Identify which cell holds the provided text, then report its [x, y] central coordinate. 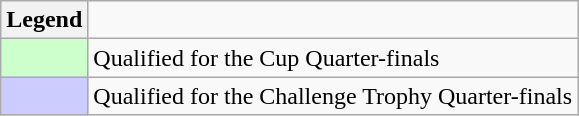
Legend [44, 20]
Qualified for the Cup Quarter-finals [333, 58]
Qualified for the Challenge Trophy Quarter-finals [333, 96]
